For the text-containing cell, return its midpoint in (X, Y) coordinate format. 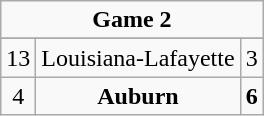
13 (18, 58)
Auburn (138, 96)
Louisiana-Lafayette (138, 58)
4 (18, 96)
3 (252, 58)
Game 2 (132, 20)
6 (252, 96)
